Capture the cell that displays the provided text and extract its [X, Y] central coordinate. 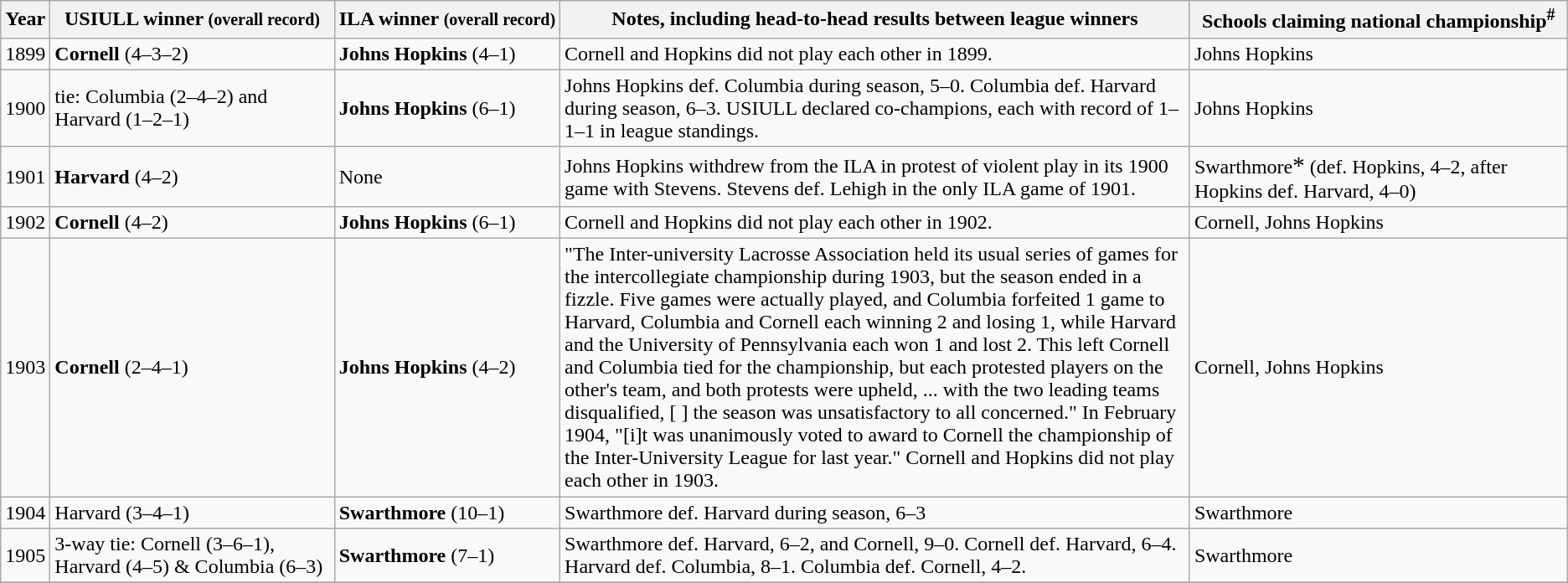
Johns Hopkins (4–2) [447, 368]
Swarthmore (10–1) [447, 513]
Cornell (4–3–2) [193, 54]
Cornell and Hopkins did not play each other in 1899. [875, 54]
Notes, including head-to-head results between league winners [875, 20]
Cornell (2–4–1) [193, 368]
tie: Columbia (2–4–2) andHarvard (1–2–1) [193, 108]
None [447, 176]
1903 [25, 368]
Swarthmore def. Harvard during season, 6–3 [875, 513]
3-way tie: Cornell (3–6–1), Harvard (4–5) & Columbia (6–3) [193, 556]
1904 [25, 513]
ILA winner (overall record) [447, 20]
Year [25, 20]
1902 [25, 222]
1901 [25, 176]
USIULL winner (overall record) [193, 20]
Swarthmore (7–1) [447, 556]
Swarthmore* (def. Hopkins, 4–2, after Hopkins def. Harvard, 4–0) [1379, 176]
Johns Hopkins (4–1) [447, 54]
Swarthmore def. Harvard, 6–2, and Cornell, 9–0. Cornell def. Harvard, 6–4. Harvard def. Columbia, 8–1. Columbia def. Cornell, 4–2. [875, 556]
1900 [25, 108]
Cornell (4–2) [193, 222]
Harvard (4–2) [193, 176]
1899 [25, 54]
Johns Hopkins withdrew from the ILA in protest of violent play in its 1900 game with Stevens. Stevens def. Lehigh in the only ILA game of 1901. [875, 176]
Harvard (3–4–1) [193, 513]
Cornell and Hopkins did not play each other in 1902. [875, 222]
Schools claiming national championship# [1379, 20]
1905 [25, 556]
